Search for the cell housing the specified text and yield its (X, Y) center coordinate. 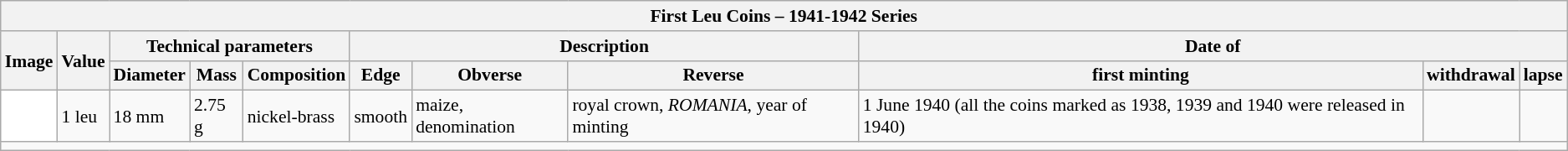
Composition (297, 75)
nickel-brass (297, 116)
smooth (381, 116)
Date of (1213, 46)
18 mm (150, 116)
Obverse (490, 75)
lapse (1544, 75)
Technical parameters (230, 46)
First Leu Coins – 1941-1942 Series (784, 16)
Value (83, 60)
Edge (381, 75)
Mass (217, 75)
maize, denomination (490, 116)
1 leu (83, 116)
first minting (1141, 75)
Image (29, 60)
Reverse (712, 75)
Diameter (150, 75)
2.75 g (217, 116)
royal crown, ROMANIA, year of minting (712, 116)
Description (604, 46)
1 June 1940 (all the coins marked as 1938, 1939 and 1940 were released in 1940) (1141, 116)
withdrawal (1471, 75)
